Scan for the cell matching the given text and deliver its [x, y] coordinate at center. 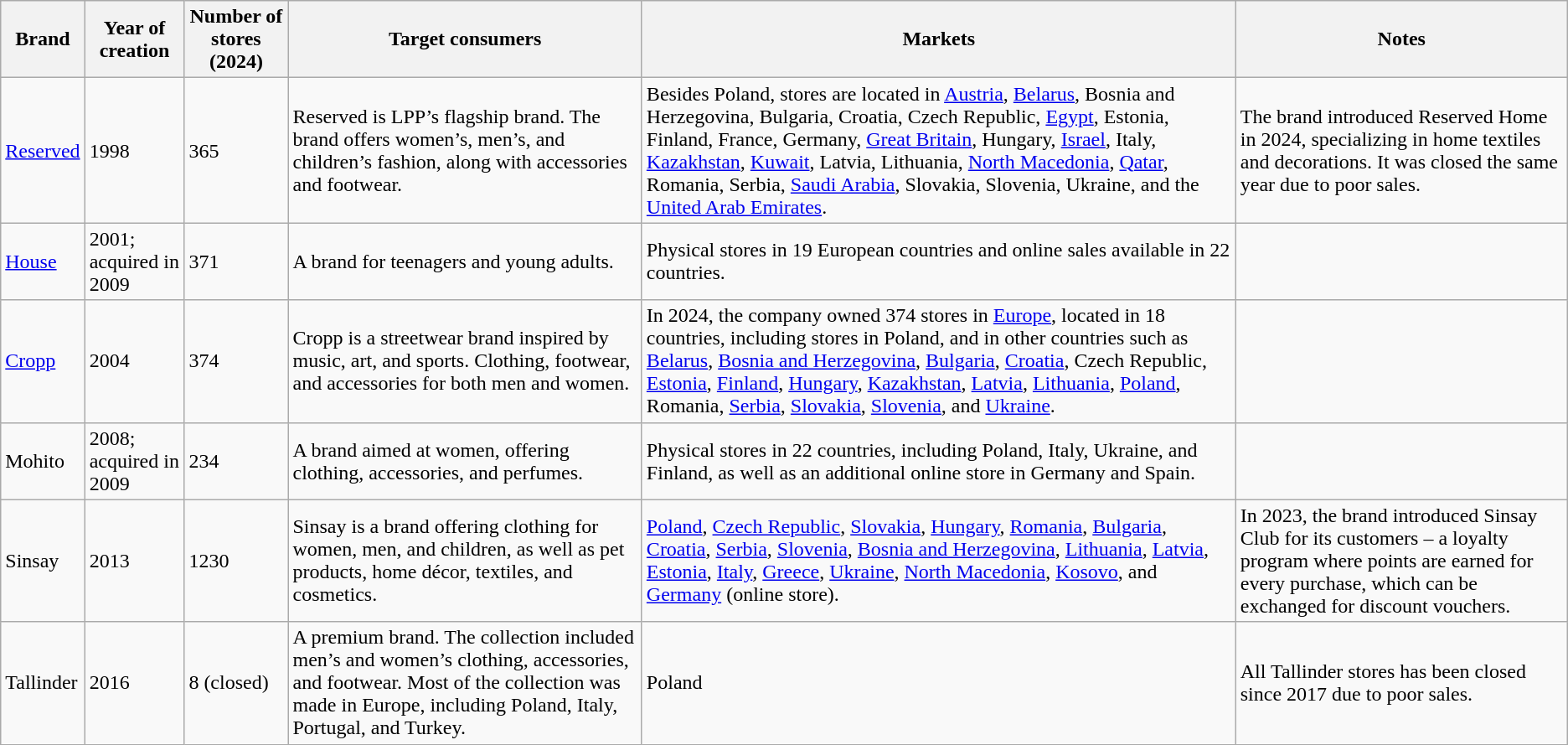
Number of stores (2024) [236, 39]
Year of creation [134, 39]
Tallinder [43, 683]
Mohito [43, 461]
Cropp [43, 361]
365 [236, 151]
1230 [236, 561]
House [43, 261]
2008; acquired in 2009 [134, 461]
234 [236, 461]
374 [236, 361]
2013 [134, 561]
All Tallinder stores has been closed since 2017 due to poor sales. [1401, 683]
2001; acquired in 2009 [134, 261]
8 (closed) [236, 683]
A brand for teenagers and young adults. [465, 261]
Notes [1401, 39]
Brand [43, 39]
1998 [134, 151]
Physical stores in 19 European countries and online sales available in 22 countries. [938, 261]
Reserved [43, 151]
Target consumers [465, 39]
The brand introduced Reserved Home in 2024, specializing in home textiles and decorations. It was closed the same year due to poor sales. [1401, 151]
Physical stores in 22 countries, including Poland, Italy, Ukraine, and Finland, as well as an additional online store in Germany and Spain. [938, 461]
Sinsay is a brand offering clothing for women, men, and children, as well as pet products, home décor, textiles, and cosmetics. [465, 561]
Sinsay [43, 561]
371 [236, 261]
A brand aimed at women, offering clothing, accessories, and perfumes. [465, 461]
Poland [938, 683]
Cropp is a streetwear brand inspired by music, art, and sports. Clothing, footwear, and accessories for both men and women. [465, 361]
Markets [938, 39]
2004 [134, 361]
2016 [134, 683]
Reserved is LPP’s flagship brand. The brand offers women’s, men’s, and children’s fashion, along with accessories and footwear. [465, 151]
